Identify which cell holds the provided text, then report its [X, Y] central coordinate. 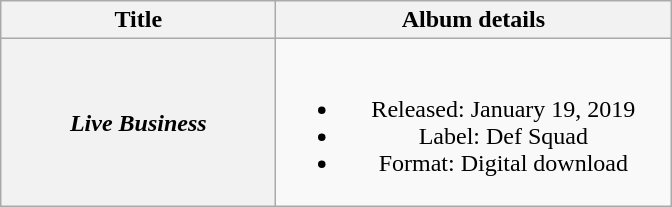
Live Business [138, 122]
Title [138, 20]
Album details [474, 20]
Released: January 19, 2019Label: Def SquadFormat: Digital download [474, 122]
